Pinpoint the cell where the given text exists, returning its [X, Y] midpoint coordinate. 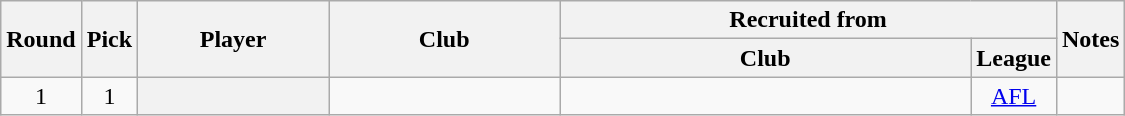
Player [234, 39]
Round [41, 39]
AFL [1014, 96]
Notes [1090, 39]
League [1014, 58]
Pick [109, 39]
Recruited from [808, 20]
